Determine the [x, y] coordinate at the center of the cell enclosing the given text.  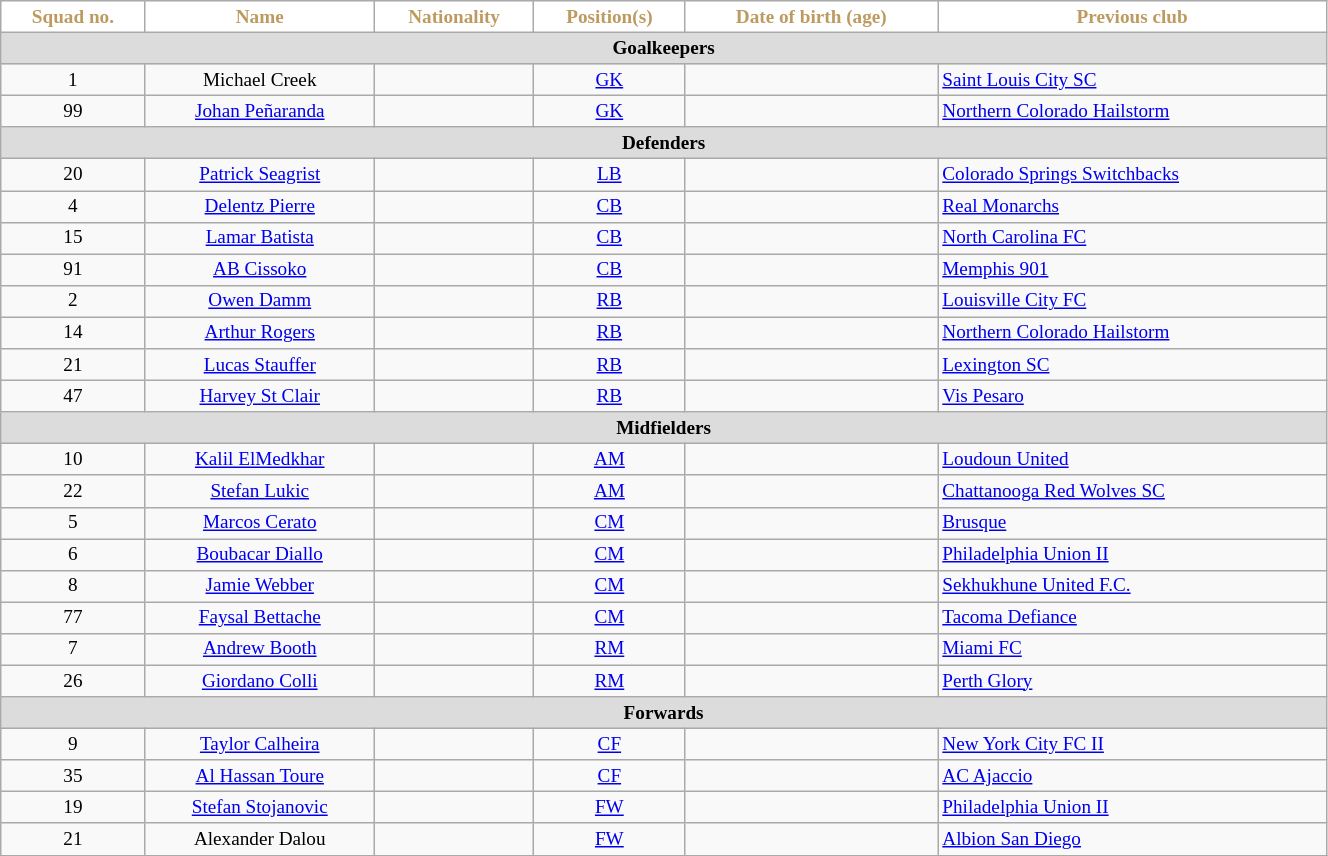
Position(s) [610, 17]
Stefan Lukic [260, 491]
Stefan Stojanovic [260, 808]
Patrick Seagrist [260, 175]
Owen Damm [260, 301]
8 [73, 586]
Michael Creek [260, 80]
Miami FC [1132, 649]
Faysal Bettache [260, 618]
15 [73, 238]
1 [73, 80]
35 [73, 776]
Giordano Colli [260, 681]
AC Ajaccio [1132, 776]
Kalil ElMedkhar [260, 460]
Chattanooga Red Wolves SC [1132, 491]
2 [73, 301]
Alexander Dalou [260, 839]
Squad no. [73, 17]
Perth Glory [1132, 681]
LB [610, 175]
47 [73, 396]
Jamie Webber [260, 586]
Brusque [1132, 523]
Vis Pesaro [1132, 396]
77 [73, 618]
19 [73, 808]
Nationality [454, 17]
20 [73, 175]
9 [73, 744]
Previous club [1132, 17]
22 [73, 491]
Albion San Diego [1132, 839]
10 [73, 460]
AB Cissoko [260, 270]
Date of birth (age) [812, 17]
Lexington SC [1132, 365]
Name [260, 17]
4 [73, 206]
Real Monarchs [1132, 206]
Goalkeepers [664, 48]
Boubacar Diallo [260, 554]
Johan Peñaranda [260, 111]
Al Hassan Toure [260, 776]
14 [73, 333]
Lamar Batista [260, 238]
Sekhukhune United F.C. [1132, 586]
New York City FC II [1132, 744]
Taylor Calheira [260, 744]
Marcos Cerato [260, 523]
Defenders [664, 143]
Andrew Booth [260, 649]
Tacoma Defiance [1132, 618]
Saint Louis City SC [1132, 80]
5 [73, 523]
99 [73, 111]
Louisville City FC [1132, 301]
Midfielders [664, 428]
26 [73, 681]
Harvey St Clair [260, 396]
91 [73, 270]
Arthur Rogers [260, 333]
Loudoun United [1132, 460]
Delentz Pierre [260, 206]
Lucas Stauffer [260, 365]
Memphis 901 [1132, 270]
Forwards [664, 713]
Colorado Springs Switchbacks [1132, 175]
7 [73, 649]
North Carolina FC [1132, 238]
6 [73, 554]
